Find where the given text appears and provide that cell's center as [x, y] coordinate. 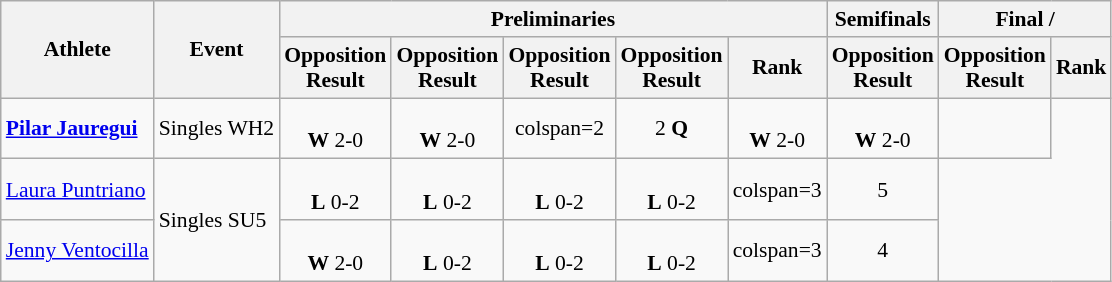
Final / [1026, 19]
Semifinals [883, 19]
Event [216, 50]
Jenny Ventocilla [78, 250]
Laura Puntriano [78, 190]
Preliminaries [552, 19]
2 Q [672, 128]
Singles WH2 [216, 128]
Singles SU5 [216, 220]
colspan=2 [559, 128]
5 [883, 190]
Athlete [78, 50]
Pilar Jauregui [78, 128]
4 [883, 250]
